From the cell containing the given text, extract its center point as (X, Y) coordinate. 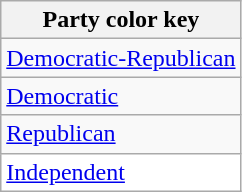
Party color key (121, 20)
Republican (121, 134)
Democratic (121, 96)
Democratic-Republican (121, 58)
Independent (121, 172)
